Locate the cell with the specified text and output its (x, y) center coordinate. 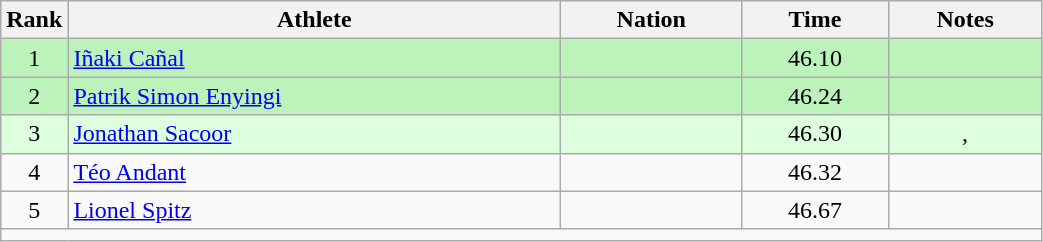
Lionel Spitz (314, 210)
Time (815, 20)
2 (34, 96)
Nation (652, 20)
Iñaki Cañal (314, 58)
Notes (965, 20)
46.30 (815, 134)
4 (34, 172)
46.67 (815, 210)
Téo Andant (314, 172)
1 (34, 58)
46.10 (815, 58)
Rank (34, 20)
46.24 (815, 96)
Jonathan Sacoor (314, 134)
Patrik Simon Enyingi (314, 96)
5 (34, 210)
Athlete (314, 20)
3 (34, 134)
46.32 (815, 172)
, (965, 134)
